Provide the (X, Y) coordinate of the cell's center where the given text is located.  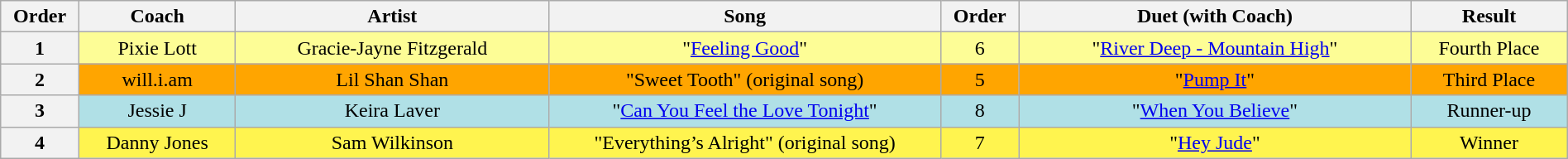
Gracie-Jayne Fitzgerald (392, 48)
Song (745, 17)
Jessie J (157, 111)
"Feeling Good" (745, 48)
6 (979, 48)
Lil Shan Shan (392, 79)
Fourth Place (1489, 48)
Artist (392, 17)
"Sweet Tooth" (original song) (745, 79)
Duet (with Coach) (1215, 17)
5 (979, 79)
Third Place (1489, 79)
7 (979, 142)
"Can You Feel the Love Tonight" (745, 111)
1 (40, 48)
Pixie Lott (157, 48)
"River Deep - Mountain High" (1215, 48)
4 (40, 142)
8 (979, 111)
3 (40, 111)
Winner (1489, 142)
Sam Wilkinson (392, 142)
2 (40, 79)
Runner-up (1489, 111)
"Everything’s Alright" (original song) (745, 142)
Danny Jones (157, 142)
Keira Laver (392, 111)
"Pump It" (1215, 79)
will.i.am (157, 79)
"Hey Jude" (1215, 142)
"When You Believe" (1215, 111)
Coach (157, 17)
Result (1489, 17)
